Output the [x, y] coordinate of the center of the cell containing the given text.  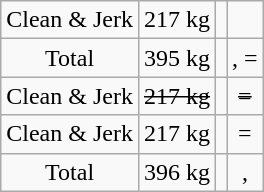
, [246, 172]
396 kg [176, 172]
395 kg [176, 58]
, = [246, 58]
